Capture the cell that displays the provided text and extract its [x, y] central coordinate. 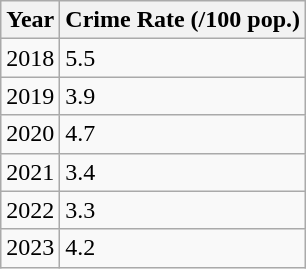
4.2 [183, 248]
2020 [30, 134]
3.3 [183, 210]
2022 [30, 210]
2019 [30, 96]
4.7 [183, 134]
2021 [30, 172]
2023 [30, 248]
2018 [30, 58]
Year [30, 20]
5.5 [183, 58]
3.9 [183, 96]
3.4 [183, 172]
Crime Rate (/100 pop.) [183, 20]
